Determine the (x, y) coordinate at the center of the cell enclosing the given text.  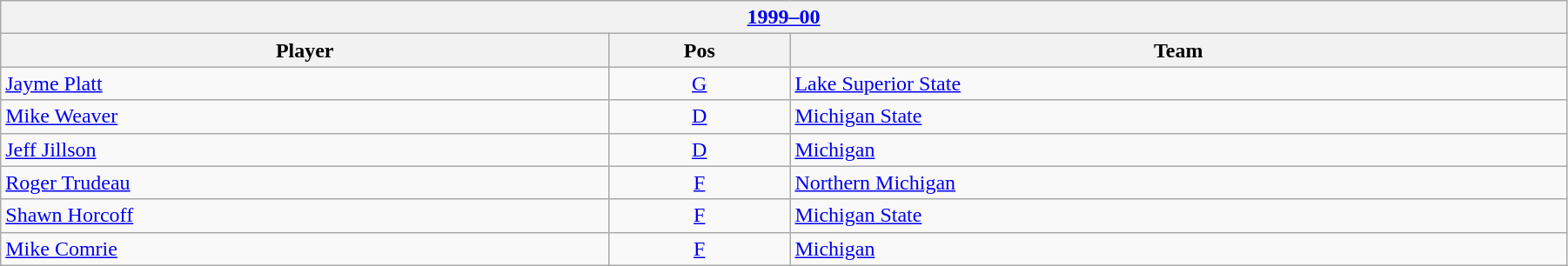
Shawn Horcoff (305, 216)
Roger Trudeau (305, 183)
Player (305, 50)
G (700, 83)
Jayme Platt (305, 83)
Pos (700, 50)
Jeff Jillson (305, 150)
Northern Michigan (1178, 183)
Lake Superior State (1178, 83)
Mike Weaver (305, 116)
Mike Comrie (305, 249)
Team (1178, 50)
1999–00 (784, 17)
